Return (x, y) of the center of cell containing provided text 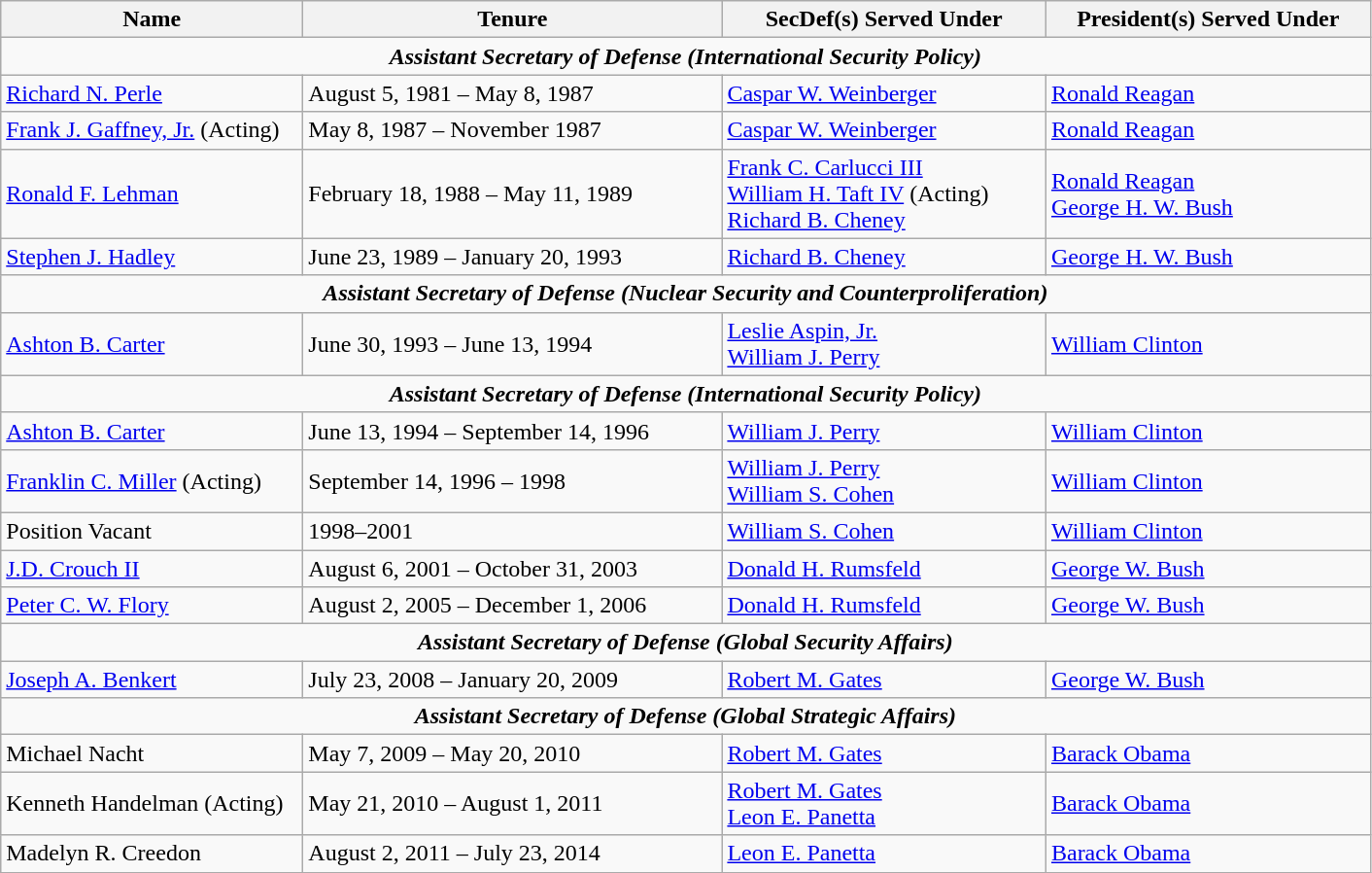
Richard N. Perle (152, 93)
President(s) Served Under (1208, 19)
George H. W. Bush (1208, 257)
February 18, 1988 – May 11, 1989 (513, 193)
Stephen J. Hadley (152, 257)
SecDef(s) Served Under (884, 19)
Michael Nacht (152, 753)
Robert M. GatesLeon E. Panetta (884, 803)
May 21, 2010 – August 1, 2011 (513, 803)
William J. Perry (884, 431)
June 13, 1994 – September 14, 1996 (513, 431)
Leon E. Panetta (884, 854)
1998–2001 (513, 531)
Tenure (513, 19)
Frank C. Carlucci III William H. Taft IV (Acting) Richard B. Cheney (884, 193)
William S. Cohen (884, 531)
May 8, 1987 – November 1987 (513, 130)
August 5, 1981 – May 8, 1987 (513, 93)
William J. Perry William S. Cohen (884, 480)
May 7, 2009 – May 20, 2010 (513, 753)
August 2, 2011 – July 23, 2014 (513, 854)
Assistant Secretary of Defense (Global Strategic Affairs) (686, 716)
Assistant Secretary of Defense (Nuclear Security and Counterproliferation) (686, 294)
Ronald Reagan George H. W. Bush (1208, 193)
Position Vacant (152, 531)
July 23, 2008 – January 20, 2009 (513, 680)
Name (152, 19)
Franklin C. Miller (Acting) (152, 480)
August 2, 2005 – December 1, 2006 (513, 606)
August 6, 2001 – October 31, 2003 (513, 569)
Ronald F. Lehman (152, 193)
Frank J. Gaffney, Jr. (Acting) (152, 130)
J.D. Crouch II (152, 569)
Joseph A. Benkert (152, 680)
Assistant Secretary of Defense (Global Security Affairs) (686, 643)
September 14, 1996 – 1998 (513, 480)
Leslie Aspin, Jr. William J. Perry (884, 344)
Madelyn R. Creedon (152, 854)
Richard B. Cheney (884, 257)
Peter C. W. Flory (152, 606)
Kenneth Handelman (Acting) (152, 803)
June 30, 1993 – June 13, 1994 (513, 344)
June 23, 1989 – January 20, 1993 (513, 257)
